Scan for the cell matching the given text and deliver its (X, Y) coordinate at center. 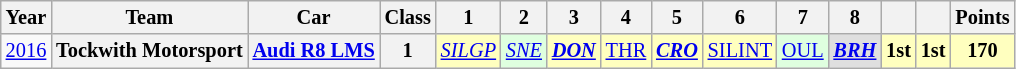
7 (803, 17)
170 (982, 51)
6 (740, 17)
4 (626, 17)
DON (574, 51)
5 (677, 17)
Car (314, 17)
2 (524, 17)
3 (574, 17)
Tockwith Motorsport (149, 51)
SNE (524, 51)
Class (408, 17)
BRH (856, 51)
Audi R8 LMS (314, 51)
SILINT (740, 51)
2016 (26, 51)
8 (856, 17)
THR (626, 51)
Year (26, 17)
Points (982, 17)
Team (149, 17)
CRO (677, 51)
SILGP (468, 51)
OUL (803, 51)
